Capture the cell that displays the provided text and extract its (x, y) central coordinate. 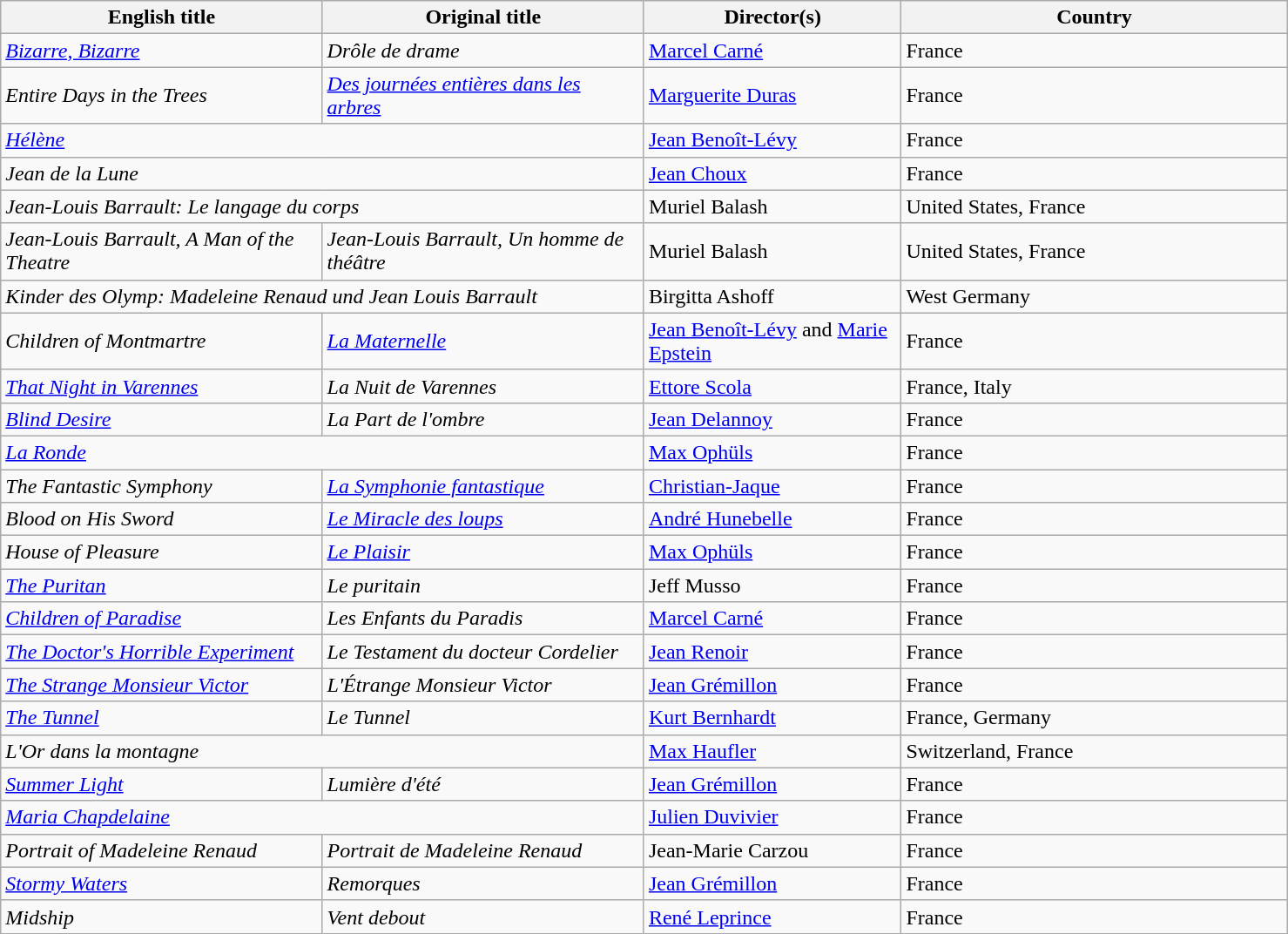
Jean-Marie Carzou (772, 850)
Jean Benoît-Lévy and Marie Epstein (772, 342)
Blind Desire (162, 419)
Marguerite Duras (772, 96)
Lumière d'été (482, 784)
Jean-Louis Barrault: Le langage du corps (322, 206)
Remorques (482, 883)
Le Plaisir (482, 552)
Summer Light (162, 784)
Jeff Musso (772, 585)
Jean Delannoy (772, 419)
The Fantastic Symphony (162, 485)
Midship (162, 917)
Jean Renoir (772, 652)
La Ronde (322, 452)
L'Or dans la montagne (322, 751)
Hélène (322, 140)
Kurt Bernhardt (772, 718)
La Maternelle (482, 342)
Maria Chapdelaine (322, 817)
Original title (482, 17)
Max Haufler (772, 751)
Children of Montmartre (162, 342)
France, Germany (1094, 718)
English title (162, 17)
Portrait of Madeleine Renaud (162, 850)
René Leprince (772, 917)
Jean Benoît-Lévy (772, 140)
Blood on His Sword (162, 519)
France, Italy (1094, 386)
The Doctor's Horrible Experiment (162, 652)
L'Étrange Monsieur Victor (482, 685)
Le Testament du docteur Cordelier (482, 652)
Le puritain (482, 585)
Switzerland, France (1094, 751)
Country (1094, 17)
Jean de la Lune (322, 173)
La Symphonie fantastique (482, 485)
Le Tunnel (482, 718)
Les Enfants du Paradis (482, 619)
House of Pleasure (162, 552)
The Puritan (162, 585)
Ettore Scola (772, 386)
Entire Days in the Trees (162, 96)
Jean Choux (772, 173)
Julien Duvivier (772, 817)
Portrait de Madeleine Renaud (482, 850)
Des journées entières dans les arbres (482, 96)
Le Miracle des loups (482, 519)
Jean-Louis Barrault, Un homme de théâtre (482, 251)
André Hunebelle (772, 519)
That Night in Varennes (162, 386)
Jean-Louis Barrault, A Man of the Theatre (162, 251)
Vent debout (482, 917)
La Nuit de Varennes (482, 386)
Stormy Waters (162, 883)
Birgitta Ashoff (772, 296)
La Part de l'ombre (482, 419)
Director(s) (772, 17)
Bizarre, Bizarre (162, 51)
Christian-Jaque (772, 485)
West Germany (1094, 296)
Kinder des Olymp: Madeleine Renaud und Jean Louis Barrault (322, 296)
The Tunnel (162, 718)
Drôle de drame (482, 51)
Children of Paradise (162, 619)
The Strange Monsieur Victor (162, 685)
